Return the [X, Y] coordinate for the center point of the cell that contains the specified text.  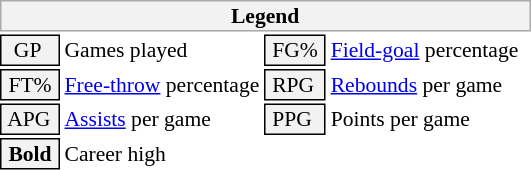
Games played [162, 50]
APG [30, 120]
Rebounds per game [430, 85]
Free-throw percentage [162, 85]
RPG [295, 85]
PPG [295, 120]
Points per game [430, 120]
FG% [295, 50]
FT% [30, 85]
Career high [162, 154]
Legend [265, 16]
Assists per game [162, 120]
Field-goal percentage [430, 50]
GP [30, 50]
Bold [30, 154]
